Extract the (x, y) coordinate from the center of the cell holding the provided text.  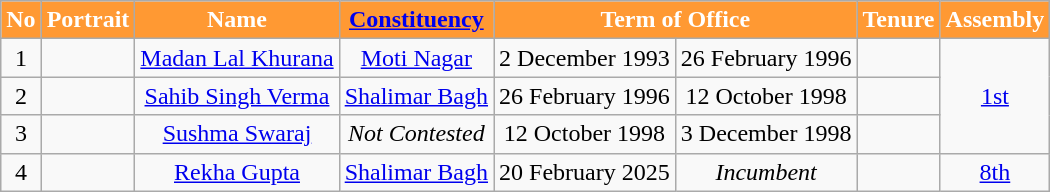
3 (21, 134)
Rekha Gupta (237, 172)
Term of Office (676, 20)
20 February 2025 (585, 172)
3 December 1998 (766, 134)
8th (995, 172)
Name (237, 20)
Sahib Singh Verma (237, 96)
4 (21, 172)
Moti Nagar (416, 58)
2 (21, 96)
Not Contested (416, 134)
Tenure (898, 20)
Incumbent (766, 172)
Portrait (88, 20)
1st (995, 96)
1 (21, 58)
2 December 1993 (585, 58)
Assembly (995, 20)
Constituency (416, 20)
No (21, 20)
Sushma Swaraj (237, 134)
Madan Lal Khurana (237, 58)
